Return (x, y) of the center of cell containing provided text 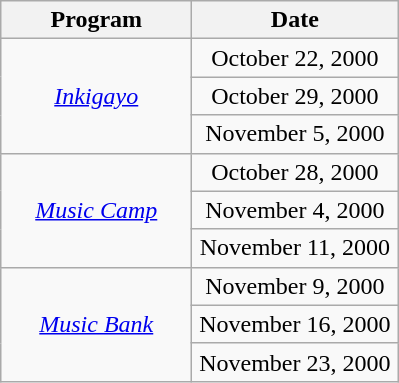
October 29, 2000 (295, 96)
October 22, 2000 (295, 58)
Program (96, 20)
November 9, 2000 (295, 286)
October 28, 2000 (295, 172)
Music Camp (96, 210)
Date (295, 20)
November 11, 2000 (295, 248)
November 4, 2000 (295, 210)
November 23, 2000 (295, 362)
Inkigayo (96, 96)
Music Bank (96, 324)
November 5, 2000 (295, 134)
November 16, 2000 (295, 324)
